Pinpoint the cell where the given text exists, returning its [x, y] midpoint coordinate. 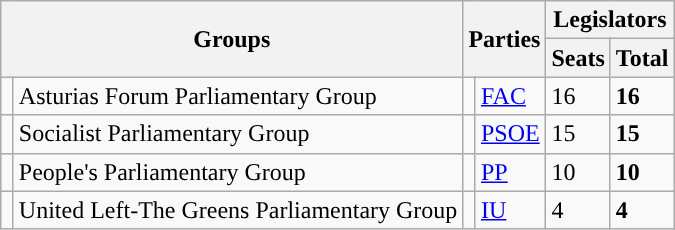
Socialist Parliamentary Group [238, 134]
People's Parliamentary Group [238, 172]
Asturias Forum Parliamentary Group [238, 96]
Parties [504, 39]
PP [510, 172]
Seats [578, 58]
PSOE [510, 134]
FAC [510, 96]
Legislators [610, 20]
Total [642, 58]
Groups [232, 39]
IU [510, 210]
United Left-The Greens Parliamentary Group [238, 210]
